Detect which cell encompasses the target text, then output its (X, Y) center coordinate. 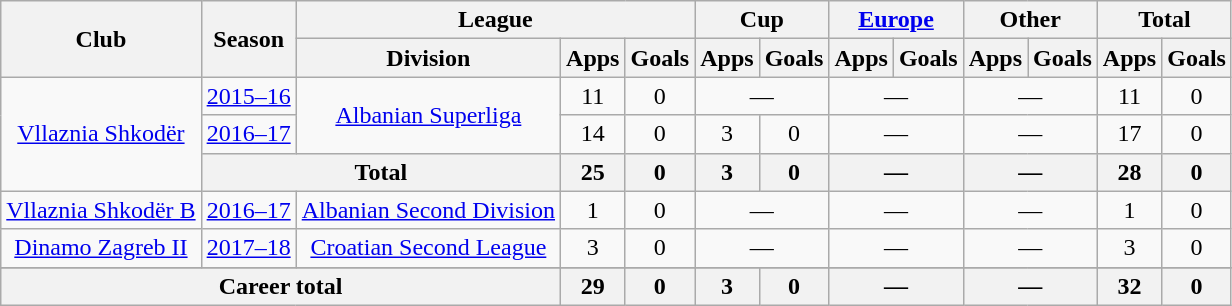
Club (101, 39)
Albanian Second Division (428, 210)
17 (1129, 134)
28 (1129, 172)
Vllaznia Shkodër (101, 134)
32 (1129, 286)
2017–18 (248, 248)
League (496, 20)
29 (593, 286)
25 (593, 172)
Europe (896, 20)
Season (248, 39)
Cup (762, 20)
Albanian Superliga (428, 115)
2015–16 (248, 96)
Croatian Second League (428, 248)
Dinamo Zagreb II (101, 248)
Career total (281, 286)
Division (428, 58)
Vllaznia Shkodër B (101, 210)
14 (593, 134)
Other (1030, 20)
